Identify which cell holds the provided text, then report its (X, Y) central coordinate. 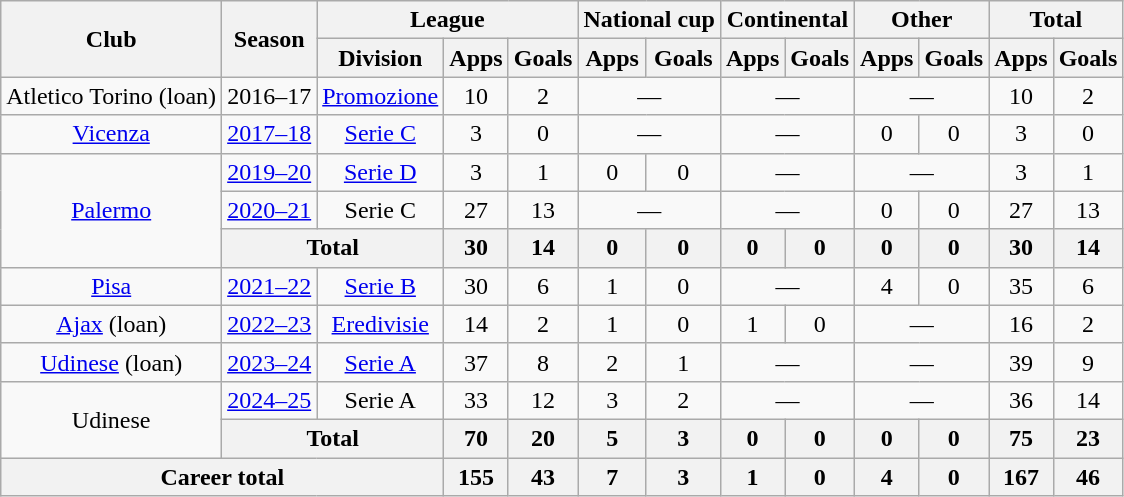
2022–23 (270, 324)
Other (922, 20)
National cup (649, 20)
Vicenza (112, 134)
Udinese (112, 419)
2023–24 (270, 362)
Pisa (112, 286)
167 (1021, 477)
2016–17 (270, 96)
Serie B (380, 286)
Division (380, 58)
Serie D (380, 172)
2021–22 (270, 286)
Career total (222, 477)
Atletico Torino (loan) (112, 96)
5 (612, 438)
Club (112, 39)
36 (1021, 400)
39 (1021, 362)
23 (1088, 438)
46 (1088, 477)
2020–21 (270, 210)
Promozione (380, 96)
2017–18 (270, 134)
Udinese (loan) (112, 362)
League (448, 20)
35 (1021, 286)
43 (543, 477)
8 (543, 362)
9 (1088, 362)
70 (476, 438)
20 (543, 438)
2024–25 (270, 400)
Ajax (loan) (112, 324)
12 (543, 400)
Continental (787, 20)
155 (476, 477)
2019–20 (270, 172)
Eredivisie (380, 324)
16 (1021, 324)
Palermo (112, 210)
33 (476, 400)
37 (476, 362)
Season (270, 39)
7 (612, 477)
75 (1021, 438)
